Return (X, Y) of the center of cell containing provided text 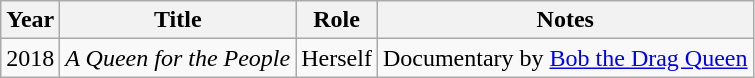
Notes (565, 20)
Year (30, 20)
Title (178, 20)
A Queen for the People (178, 58)
Role (337, 20)
Herself (337, 58)
Documentary by Bob the Drag Queen (565, 58)
2018 (30, 58)
